Pinpoint the cell where the given text exists, returning its [X, Y] midpoint coordinate. 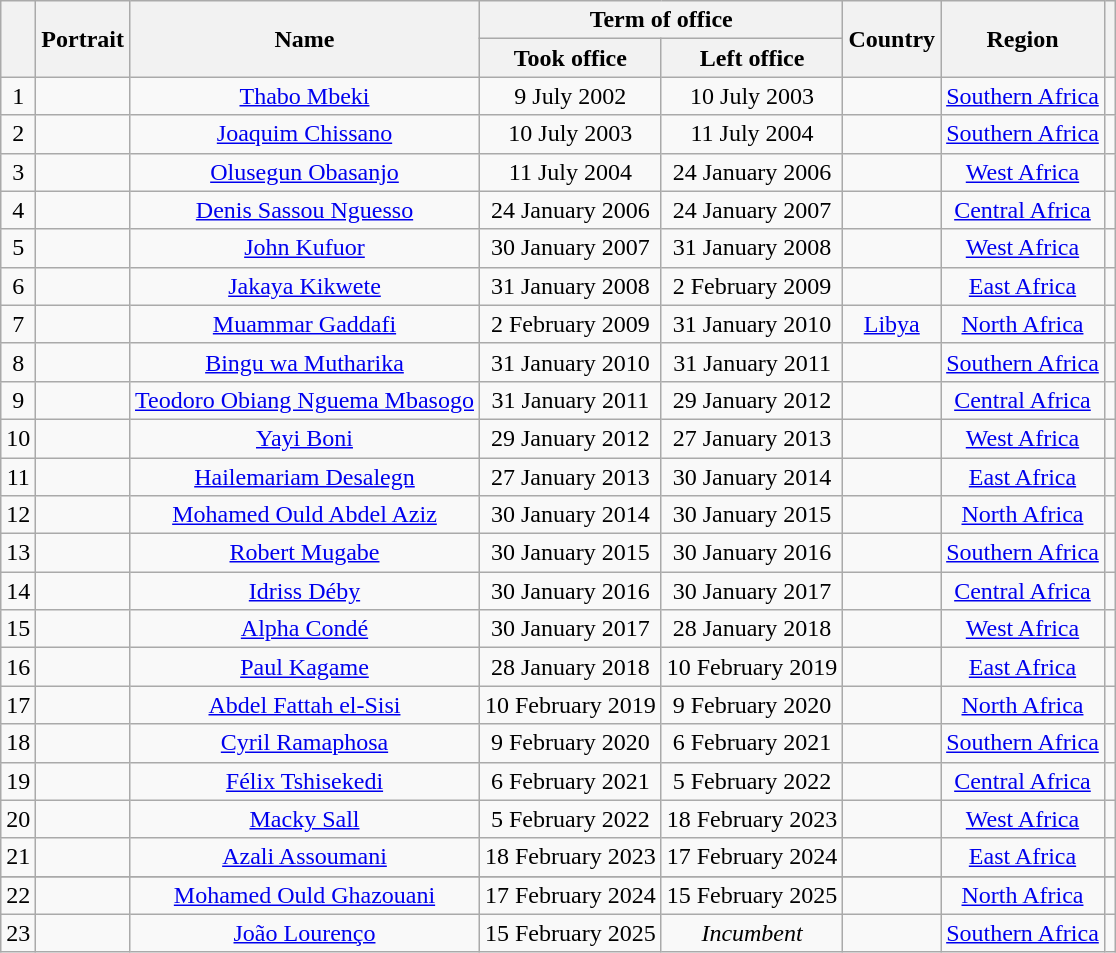
22 [18, 895]
20 [18, 819]
3 [18, 172]
Country [892, 39]
16 [18, 667]
Cyril Ramaphosa [304, 743]
15 [18, 629]
5 [18, 248]
Muammar Gaddafi [304, 324]
23 [18, 933]
Azali Assoumani [304, 857]
4 [18, 210]
Thabo Mbeki [304, 96]
Robert Mugabe [304, 553]
24 January 2007 [752, 210]
Hailemariam Desalegn [304, 477]
Mohamed Ould Ghazouani [304, 895]
Mohamed Ould Abdel Aziz [304, 515]
9 July 2002 [570, 96]
11 [18, 477]
12 [18, 515]
1 [18, 96]
2 [18, 134]
Bingu wa Mutharika [304, 362]
19 [18, 781]
Name [304, 39]
30 January 2007 [570, 248]
Abdel Fattah el-Sisi [304, 705]
14 [18, 591]
João Lourenço [304, 933]
Idriss Déby [304, 591]
13 [18, 553]
Incumbent [752, 933]
6 [18, 286]
Olusegun Obasanjo [304, 172]
17 [18, 705]
Region [1023, 39]
Paul Kagame [304, 667]
Macky Sall [304, 819]
10 [18, 438]
Term of office [660, 20]
Félix Tshisekedi [304, 781]
9 [18, 400]
8 [18, 362]
Alpha Condé [304, 629]
Took office [570, 58]
7 [18, 324]
Yayi Boni [304, 438]
Portrait [83, 39]
Joaquim Chissano [304, 134]
Left office [752, 58]
Denis Sassou Nguesso [304, 210]
Jakaya Kikwete [304, 286]
Libya [892, 324]
Teodoro Obiang Nguema Mbasogo [304, 400]
18 [18, 743]
21 [18, 857]
John Kufuor [304, 248]
